Scan for the cell matching the given text and deliver its [X, Y] coordinate at center. 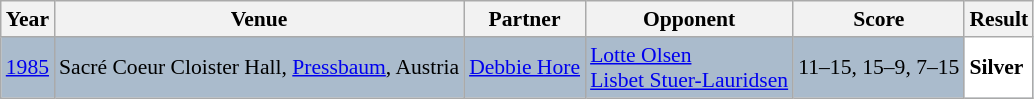
1985 [28, 68]
Partner [524, 19]
Year [28, 19]
Lotte Olsen Lisbet Stuer-Lauridsen [689, 68]
11–15, 15–9, 7–15 [878, 68]
Venue [259, 19]
Sacré Coeur Cloister Hall, Pressbaum, Austria [259, 68]
Opponent [689, 19]
Score [878, 19]
Silver [998, 68]
Debbie Hore [524, 68]
Result [998, 19]
